Extract the (X, Y) coordinate from the center of the cell holding the provided text.  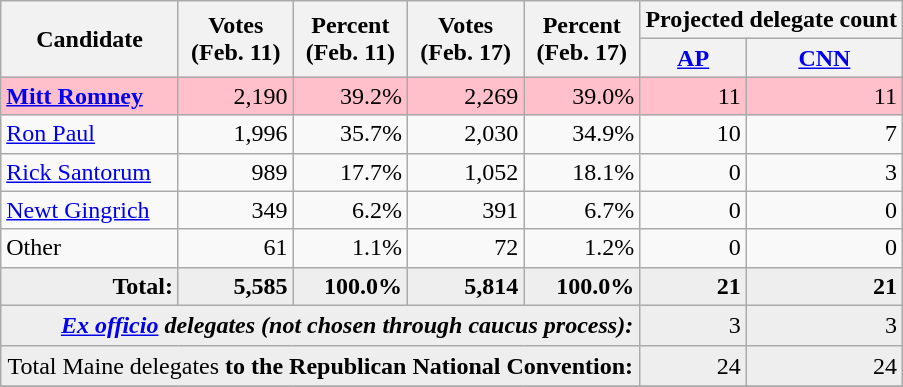
AP (693, 58)
CNN (824, 58)
Projected delegate count (772, 20)
6.2% (350, 210)
Ron Paul (90, 134)
Total Maine delegates to the Republican National Convention: (320, 366)
349 (236, 210)
Newt Gingrich (90, 210)
17.7% (350, 172)
39.2% (350, 96)
Votes (Feb. 11) (236, 39)
61 (236, 248)
34.9% (582, 134)
2,030 (466, 134)
5,814 (466, 286)
5,585 (236, 286)
2,190 (236, 96)
Candidate (90, 39)
35.7% (350, 134)
2,269 (466, 96)
Rick Santorum (90, 172)
72 (466, 248)
6.7% (582, 210)
7 (824, 134)
989 (236, 172)
1.1% (350, 248)
39.0% (582, 96)
1,996 (236, 134)
Percent (Feb. 11) (350, 39)
Ex officio delegates (not chosen through caucus process): (320, 325)
Percent (Feb. 17) (582, 39)
Mitt Romney (90, 96)
1.2% (582, 248)
Votes (Feb. 17) (466, 39)
Total: (90, 286)
Other (90, 248)
10 (693, 134)
1,052 (466, 172)
391 (466, 210)
18.1% (582, 172)
